Return (X, Y) of the center of cell containing provided text 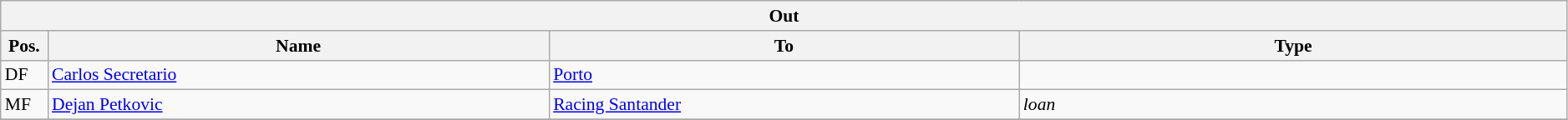
Porto (784, 75)
Type (1293, 46)
Pos. (24, 46)
Out (784, 16)
Name (298, 46)
Carlos Secretario (298, 75)
MF (24, 105)
loan (1293, 105)
Dejan Petkovic (298, 105)
DF (24, 75)
To (784, 46)
Racing Santander (784, 105)
